Locate the cell with the specified text and output its (X, Y) center coordinate. 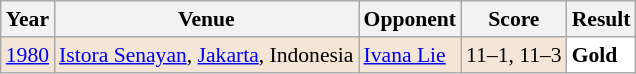
Istora Senayan, Jakarta, Indonesia (206, 55)
Venue (206, 19)
Opponent (410, 19)
1980 (28, 55)
Gold (602, 55)
Score (514, 19)
Result (602, 19)
Year (28, 19)
11–1, 11–3 (514, 55)
Ivana Lie (410, 55)
